Detect which cell encompasses the target text, then output its (X, Y) center coordinate. 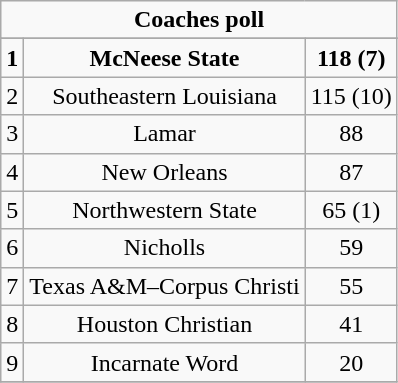
118 (7) (351, 58)
Lamar (164, 134)
Houston Christian (164, 324)
115 (10) (351, 96)
8 (12, 324)
7 (12, 286)
2 (12, 96)
6 (12, 248)
20 (351, 362)
Southeastern Louisiana (164, 96)
41 (351, 324)
1 (12, 58)
Coaches poll (200, 20)
New Orleans (164, 172)
59 (351, 248)
87 (351, 172)
Incarnate Word (164, 362)
5 (12, 210)
65 (1) (351, 210)
McNeese State (164, 58)
Northwestern State (164, 210)
88 (351, 134)
Texas A&M–Corpus Christi (164, 286)
4 (12, 172)
Nicholls (164, 248)
3 (12, 134)
55 (351, 286)
9 (12, 362)
